Detect which cell encompasses the target text, then output its [X, Y] center coordinate. 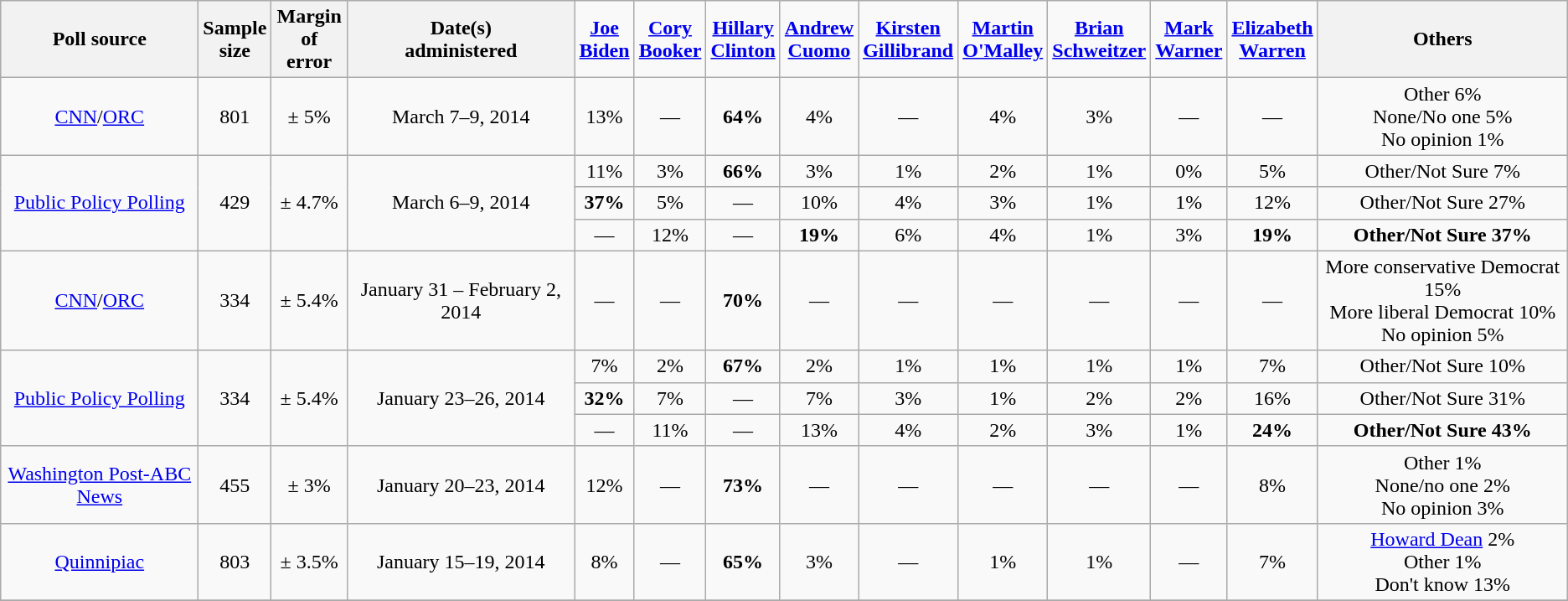
37% [605, 203]
Other/Not Sure 27% [1442, 203]
JoeBiden [605, 39]
Other/Not Sure 43% [1442, 430]
801 [235, 117]
BrianSchweitzer [1099, 39]
MarkWarner [1189, 39]
65% [743, 562]
ElizabethWarren [1272, 39]
32% [605, 398]
67% [743, 366]
73% [743, 484]
10% [819, 203]
Howard Dean 2%Other 1%Don't know 13% [1442, 562]
± 4.7% [310, 203]
Other/Not Sure 10% [1442, 366]
± 3% [310, 484]
Washington Post-ABC News [100, 484]
HillaryClinton [743, 39]
24% [1272, 430]
64% [743, 117]
70% [743, 300]
± 3.5% [310, 562]
16% [1272, 398]
January 15–19, 2014 [462, 562]
Other/Not Sure 7% [1442, 171]
± 5% [310, 117]
AndrewCuomo [819, 39]
6% [908, 235]
More conservative Democrat 15%More liberal Democrat 10%No opinion 5% [1442, 300]
0% [1189, 171]
66% [743, 171]
Samplesize [235, 39]
January 23–26, 2014 [462, 398]
Quinnipiac [100, 562]
Other 1%None/no one 2%No opinion 3% [1442, 484]
March 6–9, 2014 [462, 203]
803 [235, 562]
429 [235, 203]
455 [235, 484]
Other/Not Sure 37% [1442, 235]
March 7–9, 2014 [462, 117]
Margin of error [310, 39]
Date(s) administered [462, 39]
Poll source [100, 39]
CoryBooker [670, 39]
January 31 – February 2, 2014 [462, 300]
Other/Not Sure 31% [1442, 398]
Other 6%None/No one 5%No opinion 1% [1442, 117]
Others [1442, 39]
January 20–23, 2014 [462, 484]
KirstenGillibrand [908, 39]
MartinO'Malley [1003, 39]
